Locate the cell with the specified text and output its (X, Y) center coordinate. 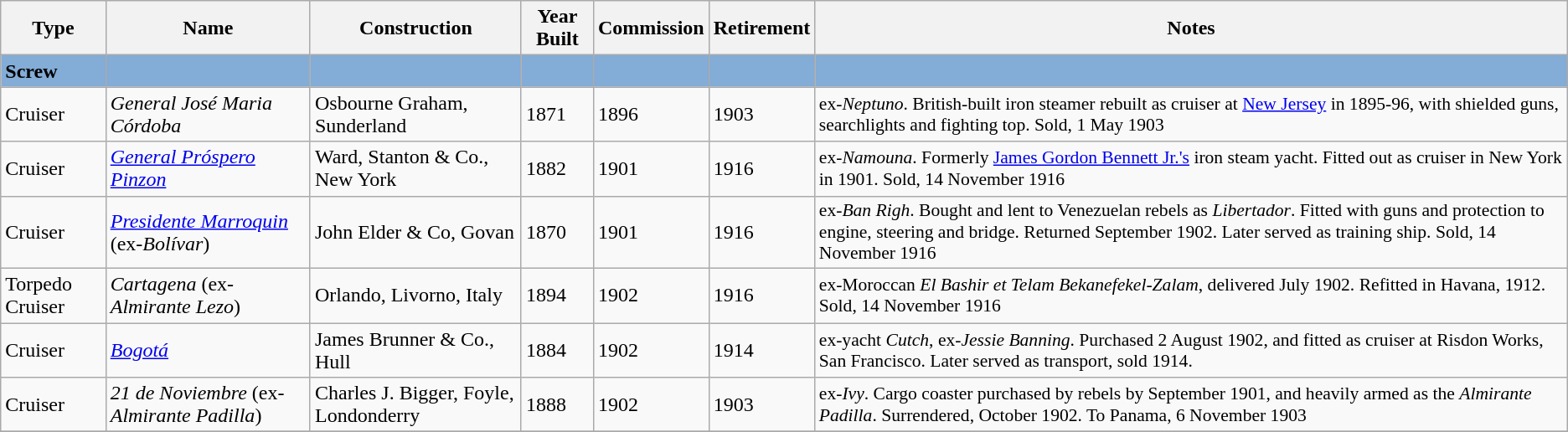
Torpedo Cruiser (54, 296)
Type (54, 28)
Name (208, 28)
1888 (557, 405)
Construction (415, 28)
1894 (557, 296)
Cartagena (ex-Almirante Lezo) (208, 296)
Bogotá (208, 350)
1870 (557, 233)
John Elder & Co, Govan (415, 233)
1884 (557, 350)
1896 (651, 114)
ex-Moroccan El Bashir et Telam Bekanefekel-Zalam, delivered July 1902. Refitted in Havana, 1912. Sold, 14 November 1916 (1191, 296)
General José Maria Córdoba (208, 114)
1871 (557, 114)
Charles J. Bigger, Foyle, Londonderry (415, 405)
1882 (557, 169)
ex-Namouna. Formerly James Gordon Bennett Jr.'s iron steam yacht. Fitted out as cruiser in New York in 1901. Sold, 14 November 1916 (1191, 169)
James Brunner & Co., Hull (415, 350)
Osbourne Graham, Sunderland (415, 114)
Retirement (762, 28)
1914 (762, 350)
General Próspero Pinzon (208, 169)
Presidente Marroquin (ex-Bolívar) (208, 233)
Ward, Stanton & Co., New York (415, 169)
Orlando, Livorno, Italy (415, 296)
21 de Noviembre (ex-Almirante Padilla) (208, 405)
Year Built (557, 28)
Commission (651, 28)
Notes (1191, 28)
Screw (54, 71)
